Scan for the cell matching the given text and deliver its (X, Y) coordinate at center. 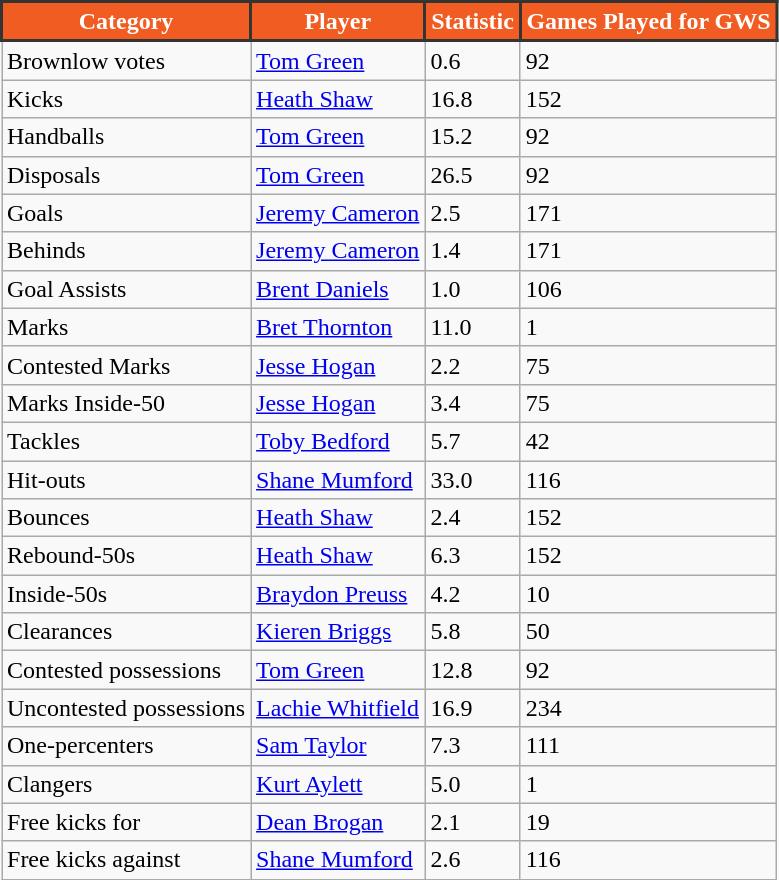
2.1 (472, 822)
Bounces (126, 518)
15.2 (472, 137)
2.6 (472, 860)
Kurt Aylett (338, 784)
Contested Marks (126, 365)
Sam Taylor (338, 746)
5.0 (472, 784)
Bret Thornton (338, 327)
Behinds (126, 251)
Toby Bedford (338, 441)
Goal Assists (126, 289)
Kicks (126, 99)
Category (126, 22)
5.7 (472, 441)
Marks Inside-50 (126, 403)
19 (648, 822)
Rebound-50s (126, 556)
50 (648, 632)
3.4 (472, 403)
Brownlow votes (126, 60)
One-percenters (126, 746)
Games Played for GWS (648, 22)
1.4 (472, 251)
Marks (126, 327)
Braydon Preuss (338, 594)
111 (648, 746)
33.0 (472, 479)
Hit-outs (126, 479)
Player (338, 22)
Inside-50s (126, 594)
Free kicks for (126, 822)
Uncontested possessions (126, 708)
2.2 (472, 365)
10 (648, 594)
Tackles (126, 441)
Kieren Briggs (338, 632)
Disposals (126, 175)
Handballs (126, 137)
Goals (126, 213)
106 (648, 289)
Clangers (126, 784)
Statistic (472, 22)
26.5 (472, 175)
16.9 (472, 708)
7.3 (472, 746)
6.3 (472, 556)
2.5 (472, 213)
1.0 (472, 289)
0.6 (472, 60)
Dean Brogan (338, 822)
Brent Daniels (338, 289)
5.8 (472, 632)
2.4 (472, 518)
4.2 (472, 594)
12.8 (472, 670)
Free kicks against (126, 860)
Clearances (126, 632)
11.0 (472, 327)
Contested possessions (126, 670)
234 (648, 708)
Lachie Whitfield (338, 708)
42 (648, 441)
16.8 (472, 99)
